Determine the [x, y] coordinate at the center of the cell enclosing the given text.  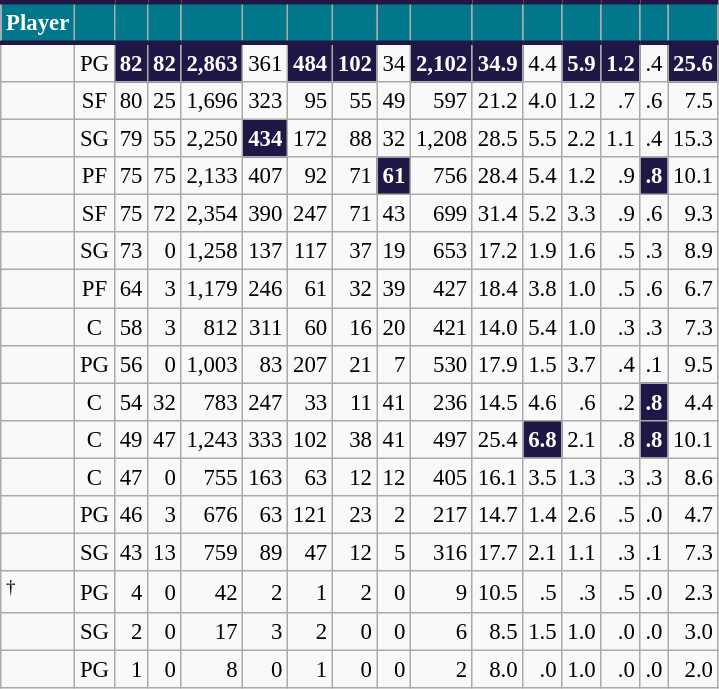
121 [310, 515]
64 [130, 289]
† [38, 592]
21 [354, 364]
18.4 [497, 289]
421 [442, 327]
217 [442, 515]
163 [266, 477]
28.5 [497, 139]
3.8 [542, 289]
1,003 [212, 364]
2.2 [582, 139]
2,102 [442, 62]
207 [310, 364]
5.5 [542, 139]
.2 [620, 402]
653 [442, 251]
14.5 [497, 402]
1.6 [582, 251]
597 [442, 101]
9.5 [693, 364]
405 [442, 477]
14.0 [497, 327]
311 [266, 327]
37 [354, 251]
21.2 [497, 101]
8.0 [497, 670]
6 [442, 632]
8.6 [693, 477]
427 [442, 289]
137 [266, 251]
88 [354, 139]
6.8 [542, 439]
407 [266, 176]
530 [442, 364]
1,696 [212, 101]
1.3 [582, 477]
5 [394, 552]
812 [212, 327]
3.5 [542, 477]
7 [394, 364]
95 [310, 101]
5.9 [582, 62]
2,354 [212, 214]
38 [354, 439]
72 [164, 214]
34.9 [497, 62]
25 [164, 101]
13 [164, 552]
17.2 [497, 251]
8 [212, 670]
361 [266, 62]
3.0 [693, 632]
1,243 [212, 439]
2,250 [212, 139]
20 [394, 327]
4 [130, 592]
699 [442, 214]
79 [130, 139]
19 [394, 251]
1,258 [212, 251]
7.5 [693, 101]
8.9 [693, 251]
54 [130, 402]
80 [130, 101]
89 [266, 552]
92 [310, 176]
17.7 [497, 552]
25.4 [497, 439]
4.0 [542, 101]
73 [130, 251]
759 [212, 552]
17.9 [497, 364]
117 [310, 251]
246 [266, 289]
1,179 [212, 289]
23 [354, 515]
15.3 [693, 139]
25.6 [693, 62]
4.6 [542, 402]
31.4 [497, 214]
2.0 [693, 670]
28.4 [497, 176]
236 [442, 402]
323 [266, 101]
1.4 [542, 515]
14.7 [497, 515]
3.3 [582, 214]
83 [266, 364]
755 [212, 477]
46 [130, 515]
11 [354, 402]
56 [130, 364]
316 [442, 552]
17 [212, 632]
42 [212, 592]
2,133 [212, 176]
3.7 [582, 364]
484 [310, 62]
756 [442, 176]
39 [394, 289]
33 [310, 402]
783 [212, 402]
1,208 [442, 139]
5.2 [542, 214]
Player [38, 22]
9.3 [693, 214]
2,863 [212, 62]
390 [266, 214]
.7 [620, 101]
2.6 [582, 515]
172 [310, 139]
6.7 [693, 289]
16.1 [497, 477]
16 [354, 327]
676 [212, 515]
58 [130, 327]
34 [394, 62]
4.7 [693, 515]
8.5 [497, 632]
2.3 [693, 592]
9 [442, 592]
333 [266, 439]
497 [442, 439]
1.9 [542, 251]
60 [310, 327]
10.5 [497, 592]
434 [266, 139]
